For the text-containing cell, return its midpoint in (x, y) coordinate format. 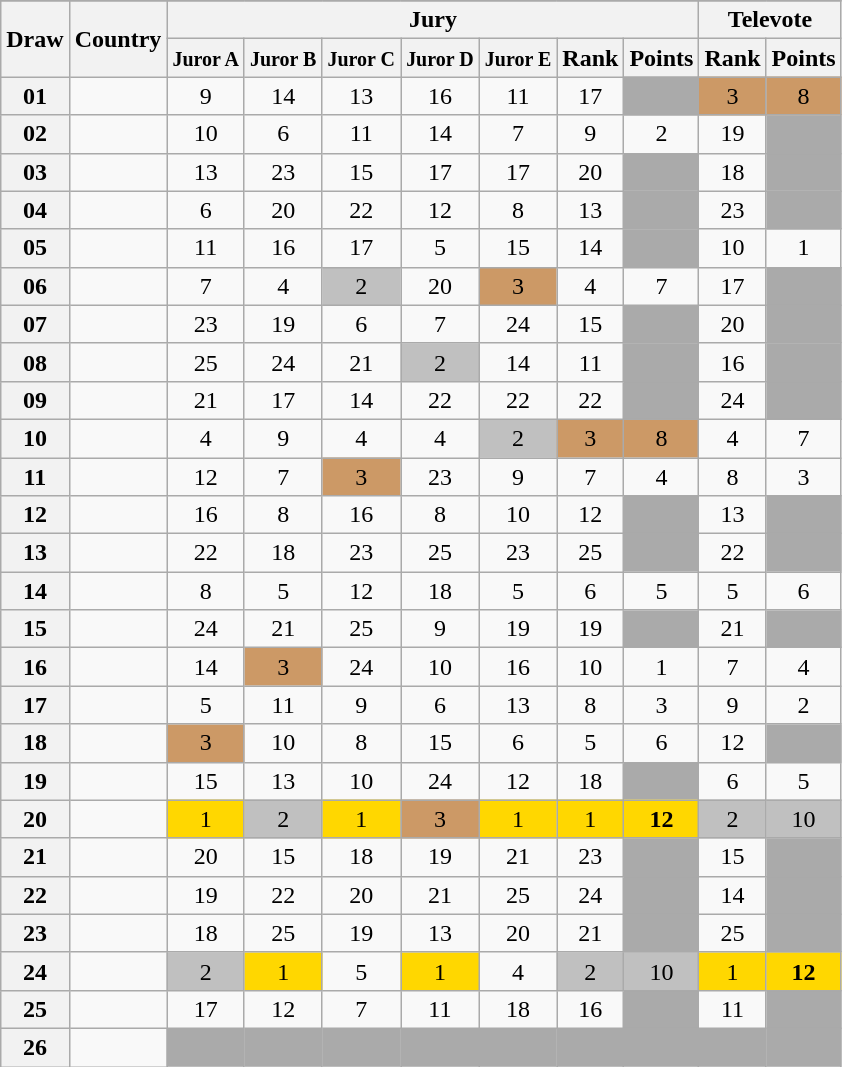
Juror D (440, 58)
01 (35, 96)
Country (118, 39)
Juror C (362, 58)
08 (35, 362)
Juror A (206, 58)
Draw (35, 39)
04 (35, 210)
02 (35, 134)
07 (35, 324)
Juror B (283, 58)
Juror E (518, 58)
Jury (433, 20)
09 (35, 400)
03 (35, 172)
06 (35, 286)
Televote (770, 20)
05 (35, 248)
26 (35, 1047)
